Provide the (x, y) coordinate of the cell's center where the given text is located.  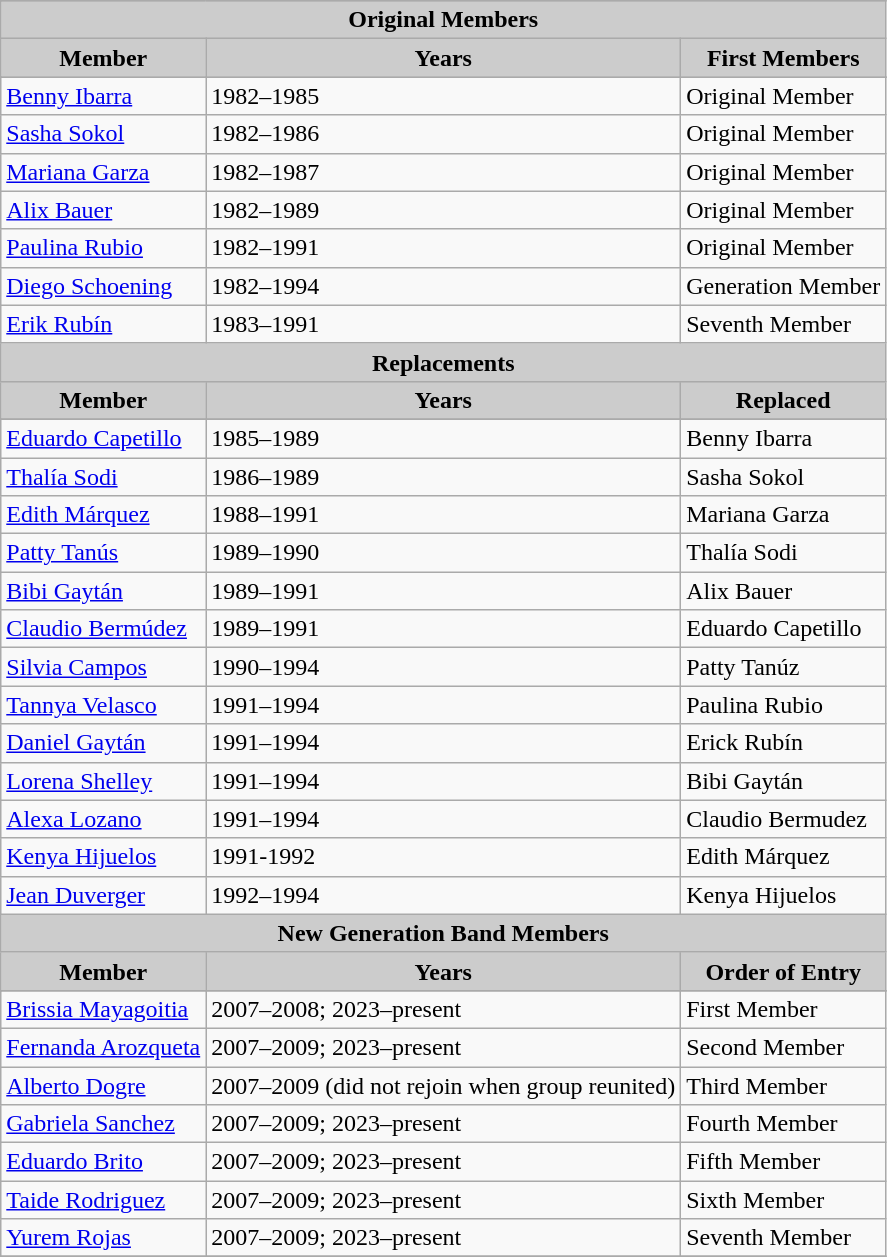
Claudio Bermúdez (104, 629)
1988–1991 (444, 515)
Erik Rubín (104, 324)
1982–1986 (444, 134)
Third Member (784, 1085)
1982–1991 (444, 248)
1986–1989 (444, 477)
New Generation Band Members (444, 933)
Fernanda Arozqueta (104, 1047)
1985–1989 (444, 438)
Yurem Rojas (104, 1238)
1992–1994 (444, 895)
Generation Member (784, 286)
Silvia Campos (104, 667)
Patty Tanúz (784, 667)
Jean Duverger (104, 895)
Patty Tanús (104, 553)
Diego Schoening (104, 286)
1982–1989 (444, 210)
1991-1992 (444, 857)
2007–2009 (did not rejoin when group reunited) (444, 1085)
Fifth Member (784, 1162)
Fourth Member (784, 1124)
1983–1991 (444, 324)
First Members (784, 58)
Alexa Lozano (104, 819)
Erick Rubín (784, 743)
1982–1985 (444, 96)
Eduardo Brito (104, 1162)
2007–2008; 2023–present (444, 1009)
1990–1994 (444, 667)
Replaced (784, 400)
1982–1987 (444, 172)
Tannya Velasco (104, 705)
Gabriela Sanchez (104, 1124)
Sixth Member (784, 1200)
First Member (784, 1009)
Order of Entry (784, 971)
1982–1994 (444, 286)
Second Member (784, 1047)
Claudio Bermudez (784, 819)
Alberto Dogre (104, 1085)
1989–1990 (444, 553)
Replacements (444, 362)
Daniel Gaytán (104, 743)
Brissia Mayagoitia (104, 1009)
Lorena Shelley (104, 781)
Taide Rodriguez (104, 1200)
Original Members (444, 20)
